From the cell containing the given text, extract its center point as (X, Y) coordinate. 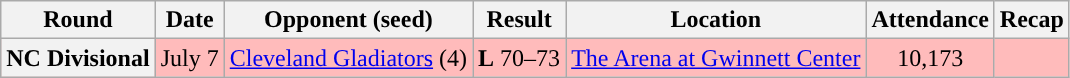
Cleveland Gladiators (4) (348, 58)
Recap (1032, 20)
July 7 (190, 58)
Result (520, 20)
L 70–73 (520, 58)
Date (190, 20)
Opponent (seed) (348, 20)
Attendance (930, 20)
10,173 (930, 58)
Location (716, 20)
NC Divisional (78, 58)
Round (78, 20)
The Arena at Gwinnett Center (716, 58)
